Return [x, y] of the center of cell containing provided text 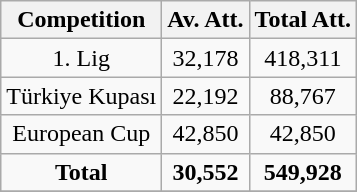
Competition [82, 20]
Total Att. [303, 20]
418,311 [303, 58]
Av. Att. [206, 20]
32,178 [206, 58]
European Cup [82, 134]
88,767 [303, 96]
22,192 [206, 96]
Total [82, 172]
549,928 [303, 172]
1. Lig [82, 58]
Türkiye Kupası [82, 96]
30,552 [206, 172]
